For the text-containing cell, return its midpoint in (X, Y) coordinate format. 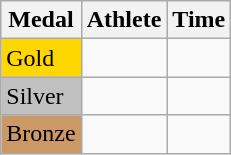
Athlete (124, 20)
Gold (41, 58)
Bronze (41, 134)
Silver (41, 96)
Time (199, 20)
Medal (41, 20)
